Return the [X, Y] coordinate for the center point of the cell that contains the specified text.  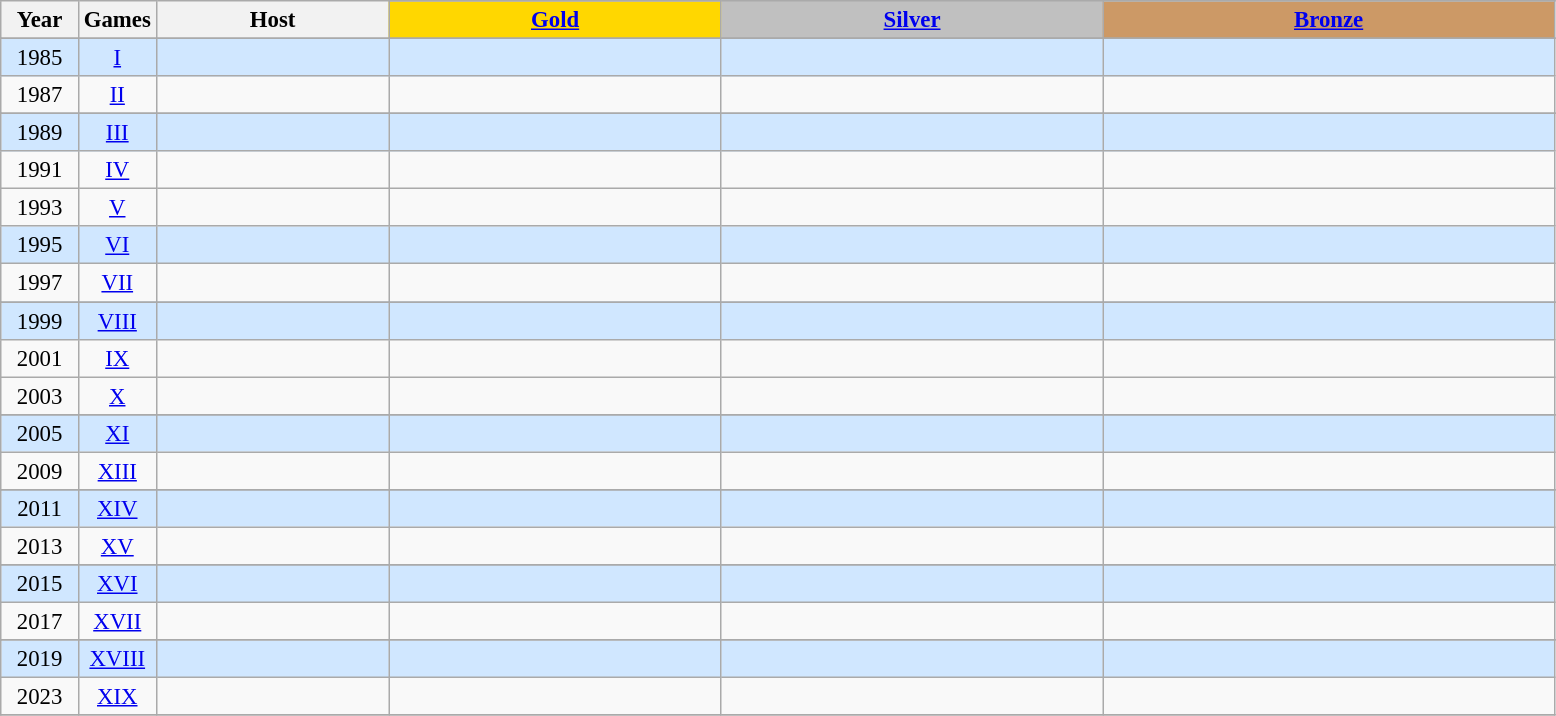
IX [117, 358]
XVIII [117, 659]
VII [117, 283]
VIII [117, 321]
2015 [40, 584]
Silver [912, 20]
2017 [40, 621]
Games [117, 20]
XVI [117, 584]
2023 [40, 697]
2003 [40, 396]
1987 [40, 95]
II [117, 95]
2005 [40, 433]
1989 [40, 133]
1999 [40, 321]
1985 [40, 58]
III [117, 133]
1993 [40, 208]
Gold [555, 20]
I [117, 58]
Year [40, 20]
2019 [40, 659]
Host [272, 20]
VI [117, 245]
XV [117, 546]
1997 [40, 283]
Bronze [1328, 20]
XIII [117, 471]
2001 [40, 358]
1991 [40, 170]
XIV [117, 509]
XI [117, 433]
XVII [117, 621]
XIX [117, 697]
1995 [40, 245]
IV [117, 170]
V [117, 208]
2013 [40, 546]
2009 [40, 471]
X [117, 396]
2011 [40, 509]
